Find where the given text appears and provide that cell's center as (X, Y) coordinate. 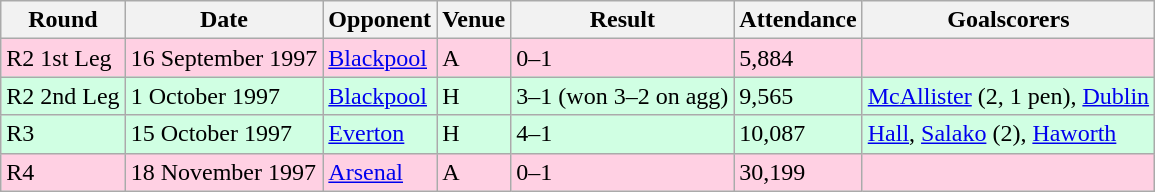
Date (224, 20)
1 October 1997 (224, 96)
10,087 (798, 134)
18 November 1997 (224, 172)
R2 1st Leg (63, 58)
3–1 (won 3–2 on agg) (622, 96)
Hall, Salako (2), Haworth (1008, 134)
McAllister (2, 1 pen), Dublin (1008, 96)
30,199 (798, 172)
Venue (474, 20)
4–1 (622, 134)
R4 (63, 172)
Opponent (380, 20)
15 October 1997 (224, 134)
5,884 (798, 58)
Result (622, 20)
Round (63, 20)
Attendance (798, 20)
R2 2nd Leg (63, 96)
R3 (63, 134)
Goalscorers (1008, 20)
16 September 1997 (224, 58)
Arsenal (380, 172)
Everton (380, 134)
9,565 (798, 96)
